Scan for the cell matching the given text and deliver its (X, Y) coordinate at center. 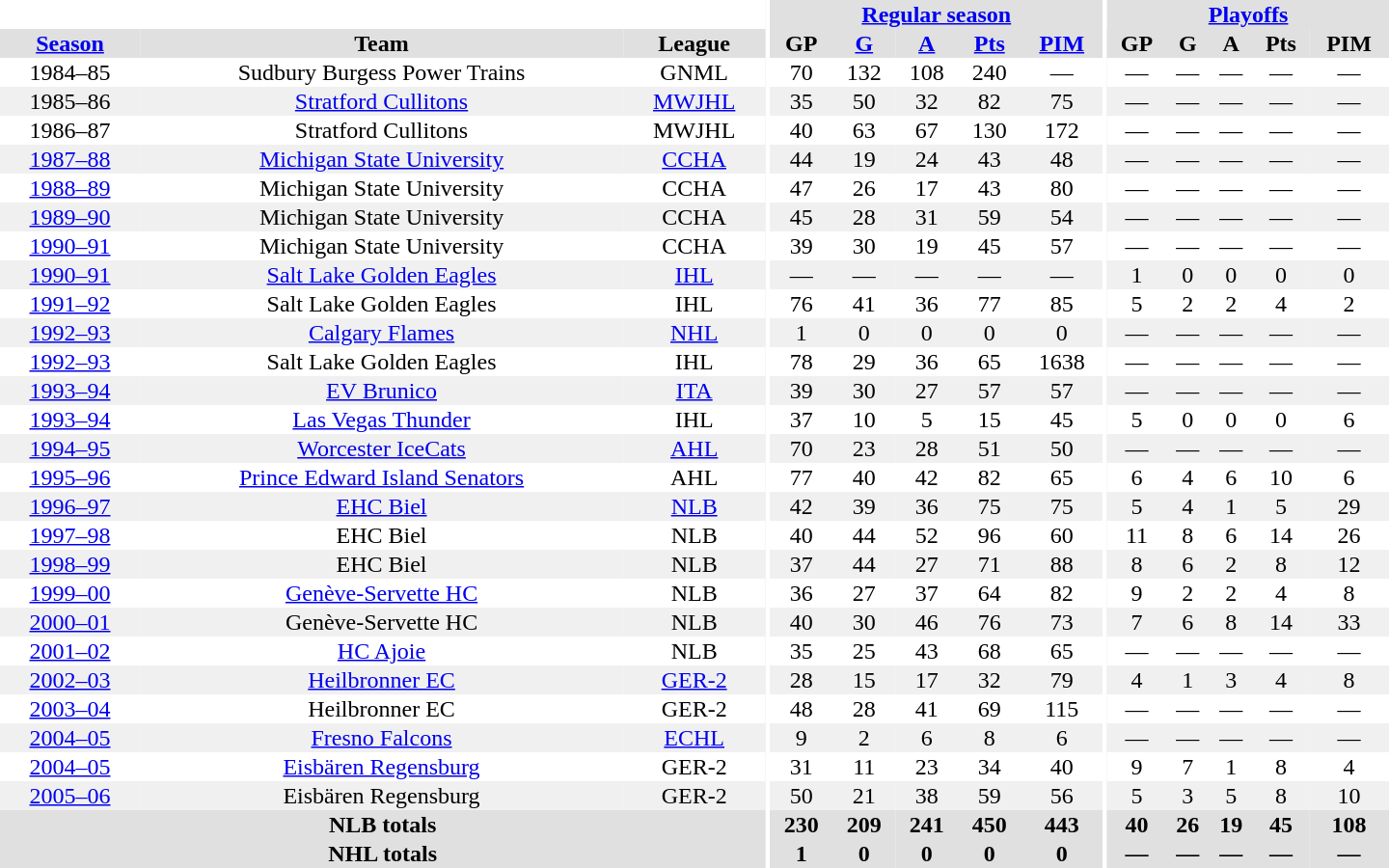
1999–00 (69, 593)
73 (1061, 622)
Team (382, 43)
Fresno Falcons (382, 738)
443 (1061, 825)
1638 (1061, 362)
71 (990, 564)
85 (1061, 304)
21 (864, 796)
2001–02 (69, 651)
80 (1061, 188)
34 (990, 767)
46 (926, 622)
115 (1061, 709)
450 (990, 825)
67 (926, 130)
230 (801, 825)
52 (926, 535)
League (694, 43)
47 (801, 188)
Season (69, 43)
Calgary Flames (382, 333)
NLB totals (382, 825)
Playoffs (1248, 14)
Regular season (936, 14)
1988–89 (69, 188)
25 (864, 651)
Prince Edward Island Senators (382, 477)
54 (1061, 217)
Las Vegas Thunder (382, 420)
33 (1348, 622)
64 (990, 593)
56 (1061, 796)
2003–04 (69, 709)
24 (926, 159)
1997–98 (69, 535)
69 (990, 709)
68 (990, 651)
1998–99 (69, 564)
HC Ajoie (382, 651)
60 (1061, 535)
ECHL (694, 738)
132 (864, 72)
51 (990, 448)
240 (990, 72)
1989–90 (69, 217)
96 (990, 535)
38 (926, 796)
63 (864, 130)
NHL totals (382, 854)
1986–87 (69, 130)
2000–01 (69, 622)
NHL (694, 333)
1994–95 (69, 448)
1984–85 (69, 72)
130 (990, 130)
2002–03 (69, 680)
Sudbury Burgess Power Trains (382, 72)
GNML (694, 72)
1987–88 (69, 159)
241 (926, 825)
1995–96 (69, 477)
79 (1061, 680)
209 (864, 825)
EV Brunico (382, 391)
1991–92 (69, 304)
Worcester IceCats (382, 448)
1996–97 (69, 506)
12 (1348, 564)
2005–06 (69, 796)
1985–86 (69, 101)
ITA (694, 391)
172 (1061, 130)
88 (1061, 564)
78 (801, 362)
